Search for the cell housing the specified text and yield its [X, Y] center coordinate. 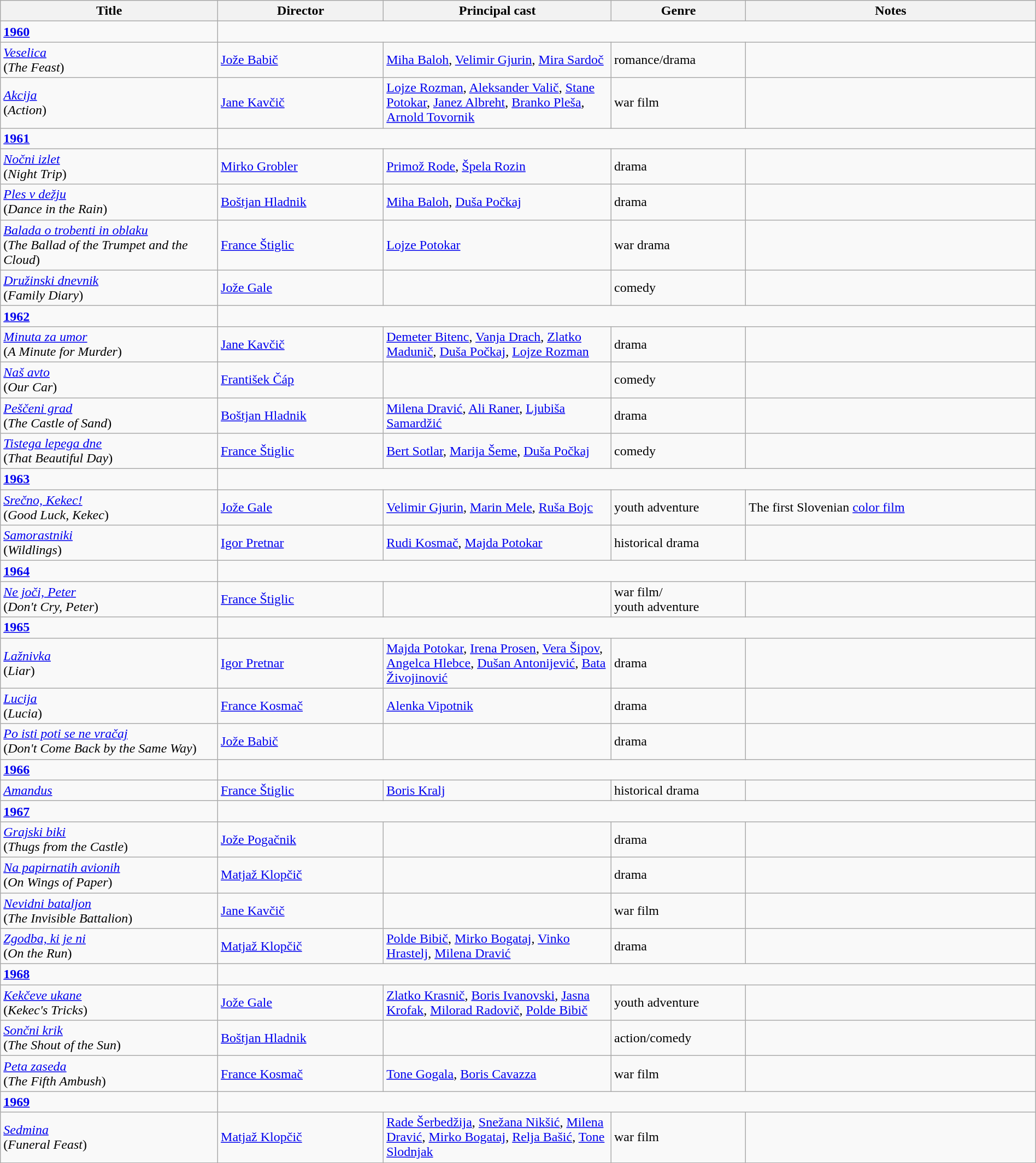
Tone Gogala, Boris Cavazza [497, 1073]
action/comedy [678, 1038]
The first Slovenian color film [891, 507]
1969 [109, 1102]
Miha Baloh, Duša Počkaj [497, 202]
Bert Sotlar, Marija Šeme, Duša Počkaj [497, 451]
Na papirnatih avionih(On Wings of Paper) [109, 874]
Milena Dravić, Ali Raner, Ljubiša Samardžić [497, 415]
Nočni izlet(Night Trip) [109, 166]
Velimir Gjurin, Marin Mele, Ruša Bojc [497, 507]
Mirko Grobler [301, 166]
Title [109, 11]
Kekčeve ukane(Kekec's Tricks) [109, 1002]
1961 [109, 138]
Amandus [109, 790]
Lažnivka(Liar) [109, 663]
Peščeni grad(The Castle of Sand) [109, 415]
1964 [109, 571]
Veselica(The Feast) [109, 60]
Ne joči, Peter(Don't Cry, Peter) [109, 599]
Lucija(Lucia) [109, 706]
romance/drama [678, 60]
Jože Pogačnik [301, 839]
Demeter Bitenc, Vanja Drach, Zlatko Madunič, Duša Počkaj, Lojze Rozman [497, 344]
Nevidni bataljon(The Invisible Battalion) [109, 911]
Peta zaseda(The Fifth Ambush) [109, 1073]
Director [301, 11]
Srečno, Kekec!(Good Luck, Kekec) [109, 507]
1965 [109, 627]
1967 [109, 811]
Družinski dnevnik(Family Diary) [109, 287]
Po isti poti se ne vračaj(Don't Come Back by the Same Way) [109, 741]
Minuta za umor(A Minute for Murder) [109, 344]
Alenka Vipotnik [497, 706]
Rudi Kosmač, Majda Potokar [497, 543]
Lojze Rozman, Aleksander Valič, Stane Potokar, Janez Albreht, Branko Pleša, Arnold Tovornik [497, 103]
František Čáp [301, 379]
Principal cast [497, 11]
Samorastniki(Wildlings) [109, 543]
Grajski biki(Thugs from the Castle) [109, 839]
Lojze Potokar [497, 245]
Zlatko Krasnič, Boris Ivanovski, Jasna Krofak, Milorad Radovič, Polde Bibič [497, 1002]
Boris Kralj [497, 790]
Akcija(Action) [109, 103]
Majda Potokar, Irena Prosen, Vera Šipov, Angelca Hlebce, Dušan Antonijević, Bata Živojinović [497, 663]
1962 [109, 316]
Sedmina(Funeral Feast) [109, 1137]
Rade Šerbedžija, Snežana Nikšić, Milena Dravić, Mirko Bogataj, Relja Bašić, Tone Slodnjak [497, 1137]
Balada o trobenti in oblaku(The Ballad of the Trumpet and the Cloud) [109, 245]
war drama [678, 245]
Polde Bibič, Mirko Bogataj, Vinko Hrastelj, Milena Dravić [497, 947]
1960 [109, 32]
war film/youth adventure [678, 599]
1968 [109, 974]
1963 [109, 479]
Ples v dežju(Dance in the Rain) [109, 202]
Primož Rode, Špela Rozin [497, 166]
Miha Baloh, Velimir Gjurin, Mira Sardoč [497, 60]
Genre [678, 11]
Zgodba, ki je ni(On the Run) [109, 947]
Sončni krik(The Shout of the Sun) [109, 1038]
Tistega lepega dne(That Beautiful Day) [109, 451]
Naš avto(Our Car) [109, 379]
1966 [109, 770]
Notes [891, 11]
